Return [X, Y] of the center of cell containing provided text 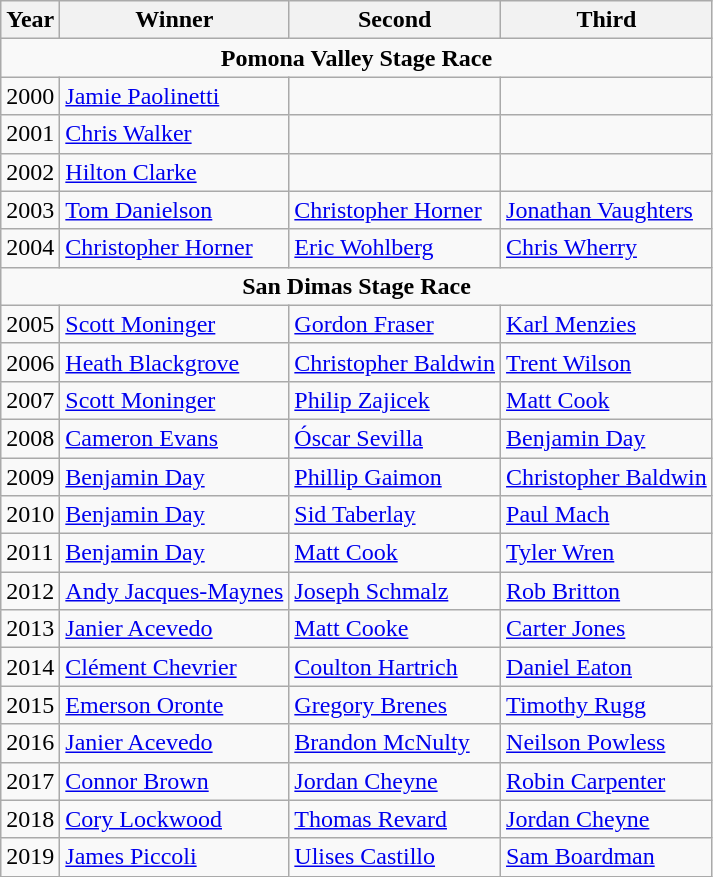
Karl Menzies [607, 324]
2000 [30, 96]
Cory Lockwood [174, 819]
Joseph Schmalz [395, 591]
Óscar Sevilla [395, 438]
Matt Cooke [395, 629]
Clément Chevrier [174, 667]
Jamie Paolinetti [174, 96]
Timothy Rugg [607, 705]
Neilson Powless [607, 743]
Thomas Revard [395, 819]
Hilton Clarke [174, 172]
Third [607, 20]
James Piccoli [174, 857]
Phillip Gaimon [395, 477]
Philip Zajicek [395, 400]
Ulises Castillo [395, 857]
Andy Jacques-Maynes [174, 591]
2016 [30, 743]
2015 [30, 705]
Rob Britton [607, 591]
Heath Blackgrove [174, 362]
2011 [30, 553]
2002 [30, 172]
2007 [30, 400]
2013 [30, 629]
2004 [30, 248]
2006 [30, 362]
Jonathan Vaughters [607, 210]
2018 [30, 819]
Chris Wherry [607, 248]
Second [395, 20]
Chris Walker [174, 134]
Trent Wilson [607, 362]
2014 [30, 667]
Daniel Eaton [607, 667]
Tom Danielson [174, 210]
Pomona Valley Stage Race [356, 58]
Sid Taberlay [395, 515]
Emerson Oronte [174, 705]
Tyler Wren [607, 553]
Gregory Brenes [395, 705]
2003 [30, 210]
Winner [174, 20]
2009 [30, 477]
2008 [30, 438]
2017 [30, 781]
2001 [30, 134]
2019 [30, 857]
Robin Carpenter [607, 781]
Year [30, 20]
Cameron Evans [174, 438]
2010 [30, 515]
Brandon McNulty [395, 743]
San Dimas Stage Race [356, 286]
2012 [30, 591]
Coulton Hartrich [395, 667]
2005 [30, 324]
Eric Wohlberg [395, 248]
Gordon Fraser [395, 324]
Carter Jones [607, 629]
Sam Boardman [607, 857]
Connor Brown [174, 781]
Paul Mach [607, 515]
